From the cell containing the given text, extract its center point as (x, y) coordinate. 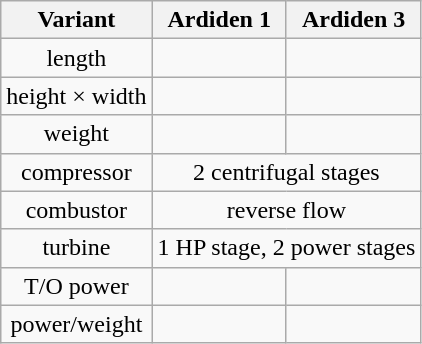
weight (76, 134)
T/O power (76, 286)
height × width (76, 96)
Ardiden 3 (353, 20)
2 centrifugal stages (286, 172)
combustor (76, 210)
power/weight (76, 324)
reverse flow (286, 210)
Ardiden 1 (219, 20)
1 HP stage, 2 power stages (286, 248)
turbine (76, 248)
length (76, 58)
Variant (76, 20)
compressor (76, 172)
